Provide the (x, y) coordinate of the cell's center where the given text is located.  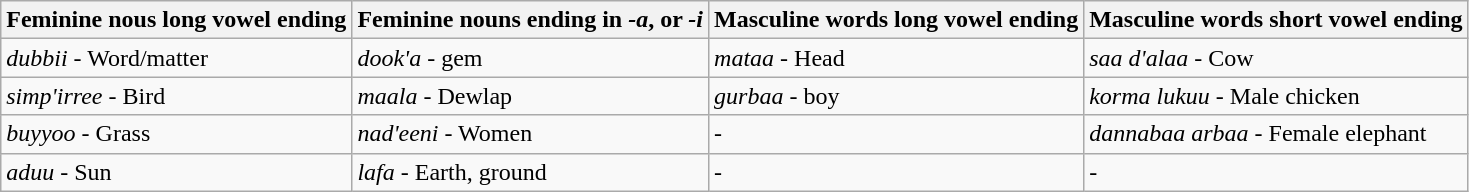
aduu - Sun (176, 172)
Masculine words short vowel ending (1276, 20)
maala - Dewlap (530, 96)
Feminine nous long vowel ending (176, 20)
dannabaa arbaa - Female elephant (1276, 134)
mataa - Head (896, 58)
gurbaa - boy (896, 96)
korma lukuu - Male chicken (1276, 96)
buyyoo - Grass (176, 134)
saa d'alaa - Cow (1276, 58)
Masculine words long vowel ending (896, 20)
nad'eeni - Women (530, 134)
simp'irree - Bird (176, 96)
dook'a - gem (530, 58)
dubbii - Word/matter (176, 58)
Feminine nouns ending in -a, or -i (530, 20)
lafa - Earth, ground (530, 172)
